Detect which cell encompasses the target text, then output its (X, Y) center coordinate. 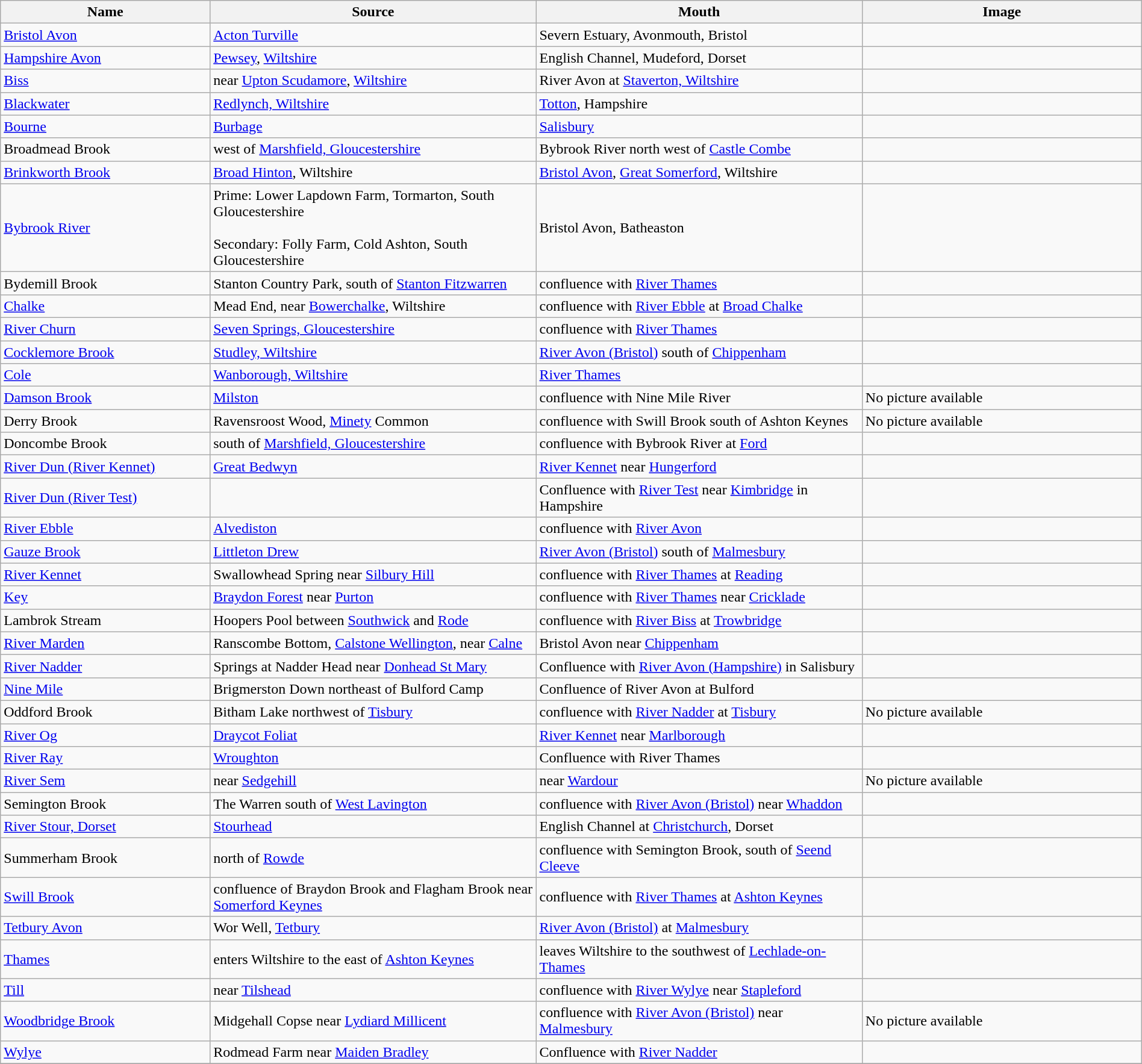
near Upton Scudamore, Wiltshire (373, 81)
Semington Brook (105, 804)
Cocklemore Brook (105, 352)
confluence with River Nadder at Tisbury (699, 712)
Bitham Lake northwest of Tisbury (373, 712)
Oddford Brook (105, 712)
River Churn (105, 329)
Chalke (105, 306)
Wanborough, Wiltshire (373, 375)
Confluence of River Avon at Bulford (699, 689)
Derry Brook (105, 421)
Prime: Lower Lapdown Farm, Tormarton, South Gloucestershire Secondary: Folly Farm, Cold Ashton, South Gloucestershire (373, 228)
Milston (373, 398)
Tetbury Avon (105, 928)
Braydon Forest near Purton (373, 597)
Alvediston (373, 529)
River Dun (River Test) (105, 497)
Confluence with River Thames (699, 758)
confluence with Swill Brook south of Ashton Keynes (699, 421)
Lambrok Stream (105, 620)
River Marden (105, 643)
confluence with River Wylye near Stapleford (699, 990)
Till (105, 990)
River Kennet (105, 574)
Redlynch, Wiltshire (373, 104)
confluence with Nine Mile River (699, 398)
Springs at Nadder Head near Donhead St Mary (373, 666)
Totton, Hampshire (699, 104)
River Dun (River Kennet) (105, 467)
confluence with River Avon (699, 529)
Broadmead Brook (105, 149)
River Stour, Dorset (105, 827)
near Tilshead (373, 990)
Doncombe Brook (105, 444)
confluence with River Thames near Cricklade (699, 597)
River Nadder (105, 666)
Stourhead (373, 827)
Mouth (699, 12)
leaves Wiltshire to the southwest of Lechlade-on-Thames (699, 959)
near Sedgehill (373, 781)
Swill Brook (105, 897)
Brinkworth Brook (105, 172)
Stanton Country Park, south of Stanton Fitzwarren (373, 283)
confluence with River Avon (Bristol) near Malmesbury (699, 1021)
confluence with River Avon (Bristol) near Whaddon (699, 804)
English Channel, Mudeford, Dorset (699, 58)
west of Marshfield, Gloucestershire (373, 149)
south of Marshfield, Gloucestershire (373, 444)
Studley, Wiltshire (373, 352)
Source (373, 12)
Woodbridge Brook (105, 1021)
Mead End, near Bowerchalke, Wiltshire (373, 306)
Name (105, 12)
Bybrook River (105, 228)
confluence of Braydon Brook and Flagham Brook near Somerford Keynes (373, 897)
confluence with River Thames at Ashton Keynes (699, 897)
River Thames (699, 375)
River Avon at Staverton, Wiltshire (699, 81)
River Ray (105, 758)
Confluence with River Avon (Hampshire) in Salisbury (699, 666)
confluence with Semington Brook, south of Seend Cleeve (699, 857)
Burbage (373, 126)
Key (105, 597)
River Kennet near Hungerford (699, 467)
Draycot Foliat (373, 735)
Salisbury (699, 126)
Image (1002, 12)
north of Rowde (373, 857)
River Avon (Bristol) at Malmesbury (699, 928)
Ranscombe Bottom, Calstone Wellington, near Calne (373, 643)
Blackwater (105, 104)
River Og (105, 735)
Bristol Avon, Batheaston (699, 228)
confluence with Bybrook River at Ford (699, 444)
River Kennet near Marlborough (699, 735)
confluence with River Biss at Trowbridge (699, 620)
Swallowhead Spring near Silbury Hill (373, 574)
Wroughton (373, 758)
Ravensroost Wood, Minety Common (373, 421)
Seven Springs, Gloucestershire (373, 329)
The Warren south of West Lavington (373, 804)
Cole (105, 375)
River Ebble (105, 529)
confluence with River Thames at Reading (699, 574)
Hampshire Avon (105, 58)
River Avon (Bristol) south of Chippenham (699, 352)
Acton Turville (373, 35)
Hoopers Pool between Southwick and Rode (373, 620)
Broad Hinton, Wiltshire (373, 172)
Gauze Brook (105, 552)
enters Wiltshire to the east of Ashton Keynes (373, 959)
Bydemill Brook (105, 283)
River Sem (105, 781)
Confluence with River Test near Kimbridge in Hampshire (699, 497)
Rodmead Farm near Maiden Bradley (373, 1052)
Confluence with River Nadder (699, 1052)
Bourne (105, 126)
Bristol Avon, Great Somerford, Wiltshire (699, 172)
Severn Estuary, Avonmouth, Bristol (699, 35)
Thames (105, 959)
Midgehall Copse near Lydiard Millicent (373, 1021)
Great Bedwyn (373, 467)
Bristol Avon near Chippenham (699, 643)
River Avon (Bristol) south of Malmesbury (699, 552)
Bybrook River north west of Castle Combe (699, 149)
Damson Brook (105, 398)
Brigmerston Down northeast of Bulford Camp (373, 689)
Bristol Avon (105, 35)
confluence with River Ebble at Broad Chalke (699, 306)
Wylye (105, 1052)
Pewsey, Wiltshire (373, 58)
Wor Well, Tetbury (373, 928)
near Wardour (699, 781)
Littleton Drew (373, 552)
Nine Mile (105, 689)
Summerham Brook (105, 857)
English Channel at Christchurch, Dorset (699, 827)
Biss (105, 81)
